Return [x, y] of the center of cell containing provided text 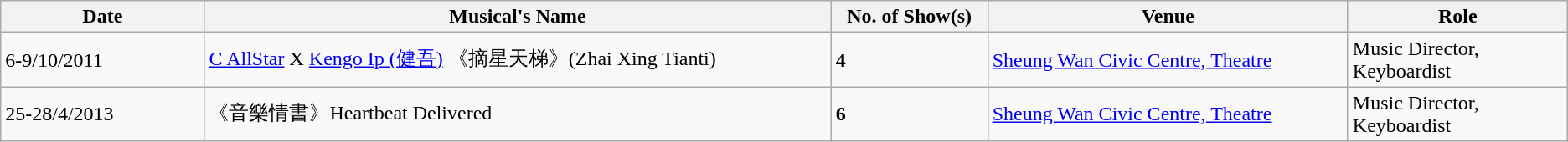
Role [1457, 17]
6-9/10/2011 [102, 60]
C AllStar X Kengo Ip (健吾) 《摘星天梯》(Zhai Xing Tianti) [518, 60]
《音樂情書》Heartbeat Delivered [518, 114]
6 [910, 114]
25-28/4/2013 [102, 114]
Musical's Name [518, 17]
4 [910, 60]
No. of Show(s) [910, 17]
Date [102, 17]
Venue [1168, 17]
